Return [x, y] of the center of cell containing provided text 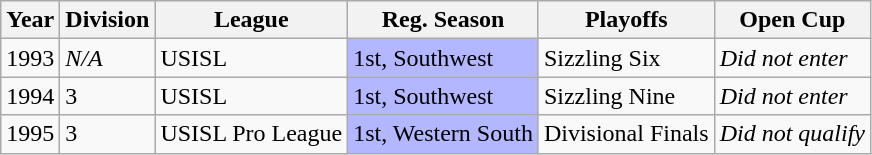
USISL Pro League [252, 134]
League [252, 20]
Open Cup [792, 20]
Did not qualify [792, 134]
Divisional Finals [626, 134]
1st, Western South [444, 134]
1995 [30, 134]
1993 [30, 58]
Reg. Season [444, 20]
Division [108, 20]
1994 [30, 96]
Playoffs [626, 20]
Sizzling Six [626, 58]
Sizzling Nine [626, 96]
N/A [108, 58]
Year [30, 20]
